Output the (X, Y) coordinate of the center of the cell containing the given text.  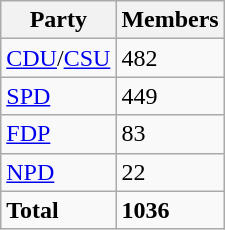
SPD (58, 96)
83 (170, 134)
449 (170, 96)
Total (58, 210)
NPD (58, 172)
22 (170, 172)
CDU/CSU (58, 58)
482 (170, 58)
Party (58, 20)
1036 (170, 210)
FDP (58, 134)
Members (170, 20)
